Locate the cell with the specified text and output its [X, Y] center coordinate. 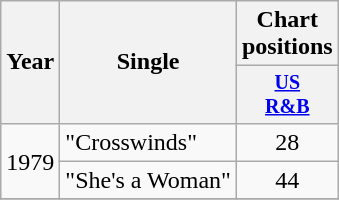
44 [287, 180]
28 [287, 142]
Chart positions [287, 34]
Single [148, 62]
Year [30, 62]
1979 [30, 161]
"Crosswinds" [148, 142]
"She's a Woman" [148, 180]
USR&B [287, 94]
